Detect which cell encompasses the target text, then output its [x, y] center coordinate. 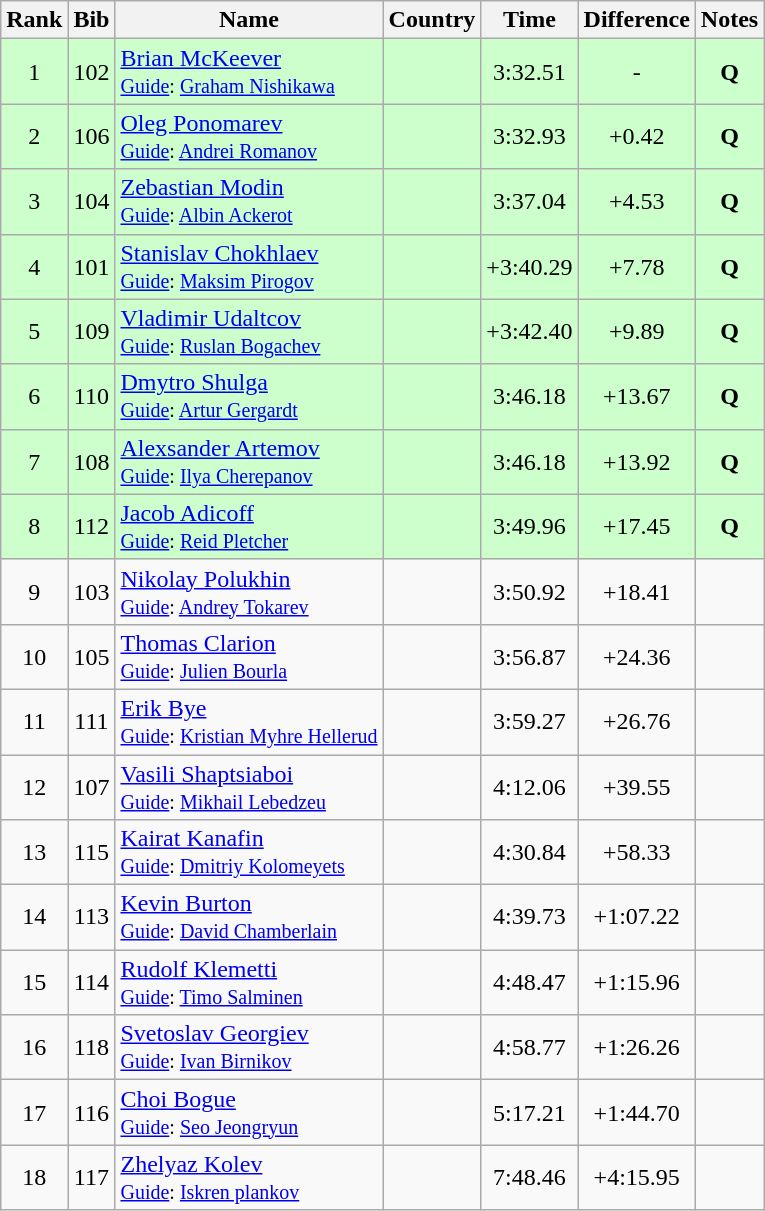
Nikolay PolukhinGuide: Andrey Tokarev [249, 592]
114 [92, 982]
4:39.73 [530, 918]
3:49.96 [530, 526]
Vladimir UdaltcovGuide: Ruslan Bogachev [249, 332]
Zebastian ModinGuide: Albin Ackerot [249, 202]
6 [34, 396]
Rank [34, 20]
5:17.21 [530, 1112]
103 [92, 592]
108 [92, 462]
Choi BogueGuide: Seo Jeongryun [249, 1112]
15 [34, 982]
4:12.06 [530, 786]
111 [92, 722]
7 [34, 462]
+1:26.26 [636, 1048]
113 [92, 918]
- [636, 72]
4:30.84 [530, 852]
16 [34, 1048]
1 [34, 72]
+0.42 [636, 136]
7:48.46 [530, 1178]
Svetoslav GeorgievGuide: Ivan Birnikov [249, 1048]
5 [34, 332]
3:32.51 [530, 72]
+1:15.96 [636, 982]
Name [249, 20]
Country [432, 20]
110 [92, 396]
+9.89 [636, 332]
3:37.04 [530, 202]
Difference [636, 20]
8 [34, 526]
14 [34, 918]
Notes [729, 20]
10 [34, 656]
Brian McKeeverGuide: Graham Nishikawa [249, 72]
Oleg PonomarevGuide: Andrei Romanov [249, 136]
Vasili ShaptsiaboiGuide: Mikhail Lebedzeu [249, 786]
4 [34, 266]
3:32.93 [530, 136]
12 [34, 786]
+13.67 [636, 396]
9 [34, 592]
3:56.87 [530, 656]
+26.76 [636, 722]
3:50.92 [530, 592]
+3:42.40 [530, 332]
+17.45 [636, 526]
105 [92, 656]
13 [34, 852]
112 [92, 526]
Stanislav ChokhlaevGuide: Maksim Pirogov [249, 266]
+24.36 [636, 656]
+58.33 [636, 852]
11 [34, 722]
104 [92, 202]
118 [92, 1048]
3:59.27 [530, 722]
Kevin BurtonGuide: David Chamberlain [249, 918]
109 [92, 332]
117 [92, 1178]
102 [92, 72]
+4:15.95 [636, 1178]
Bib [92, 20]
18 [34, 1178]
17 [34, 1112]
Zhelyaz KolevGuide: Iskren plankov [249, 1178]
4:48.47 [530, 982]
Time [530, 20]
Kairat KanafinGuide: Dmitriy Kolomeyets [249, 852]
3 [34, 202]
+1:44.70 [636, 1112]
+13.92 [636, 462]
115 [92, 852]
Alexsander ArtemovGuide: Ilya Cherepanov [249, 462]
Dmytro ShulgaGuide: Artur Gergardt [249, 396]
+18.41 [636, 592]
+1:07.22 [636, 918]
101 [92, 266]
+3:40.29 [530, 266]
2 [34, 136]
+7.78 [636, 266]
Jacob AdicoffGuide: Reid Pletcher [249, 526]
Thomas ClarionGuide: Julien Bourla [249, 656]
Erik ByeGuide: Kristian Myhre Hellerud [249, 722]
116 [92, 1112]
106 [92, 136]
107 [92, 786]
+4.53 [636, 202]
Rudolf KlemettiGuide: Timo Salminen [249, 982]
+39.55 [636, 786]
4:58.77 [530, 1048]
